Detect which cell encompasses the target text, then output its (x, y) center coordinate. 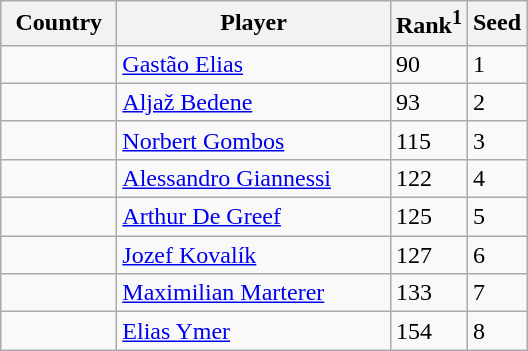
Jozef Kovalík (254, 255)
90 (428, 64)
Maximilian Marterer (254, 293)
115 (428, 140)
Alessandro Giannessi (254, 178)
Elias Ymer (254, 331)
127 (428, 255)
93 (428, 102)
6 (496, 255)
122 (428, 178)
Norbert Gombos (254, 140)
8 (496, 331)
Player (254, 24)
Seed (496, 24)
7 (496, 293)
Gastão Elias (254, 64)
Aljaž Bedene (254, 102)
4 (496, 178)
Country (59, 24)
3 (496, 140)
Rank1 (428, 24)
1 (496, 64)
125 (428, 217)
2 (496, 102)
133 (428, 293)
Arthur De Greef (254, 217)
154 (428, 331)
5 (496, 217)
